For the text-containing cell, return its midpoint in [x, y] coordinate format. 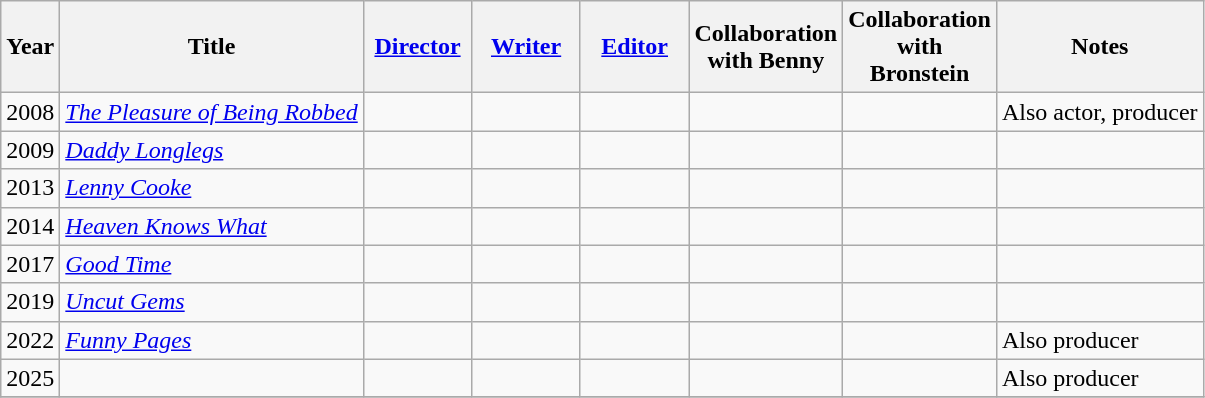
Uncut Gems [212, 302]
Editor [634, 47]
Writer [526, 47]
2014 [30, 226]
2019 [30, 302]
Year [30, 47]
Daddy Longlegs [212, 150]
Collaboration with Benny [766, 47]
Lenny Cooke [212, 188]
Director [418, 47]
Good Time [212, 264]
2013 [30, 188]
Title [212, 47]
The Pleasure of Being Robbed [212, 112]
2025 [30, 378]
Notes [1100, 47]
2008 [30, 112]
Collaboration with Bronstein [920, 47]
2009 [30, 150]
Heaven Knows What [212, 226]
Funny Pages [212, 340]
2022 [30, 340]
2017 [30, 264]
Also actor, producer [1100, 112]
